Find where the given text appears and provide that cell's center as [x, y] coordinate. 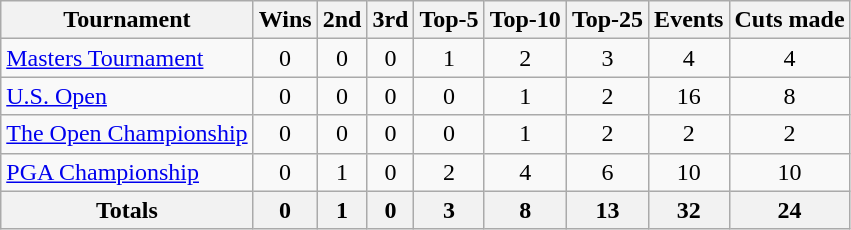
13 [607, 210]
Totals [127, 210]
The Open Championship [127, 134]
2nd [342, 20]
32 [689, 210]
Top-10 [525, 20]
Events [689, 20]
Cuts made [790, 20]
Top-5 [449, 20]
24 [790, 210]
PGA Championship [127, 172]
Wins [285, 20]
Tournament [127, 20]
Masters Tournament [127, 58]
Top-25 [607, 20]
6 [607, 172]
U.S. Open [127, 96]
16 [689, 96]
3rd [390, 20]
